Pinpoint the cell where the given text exists, returning its [X, Y] midpoint coordinate. 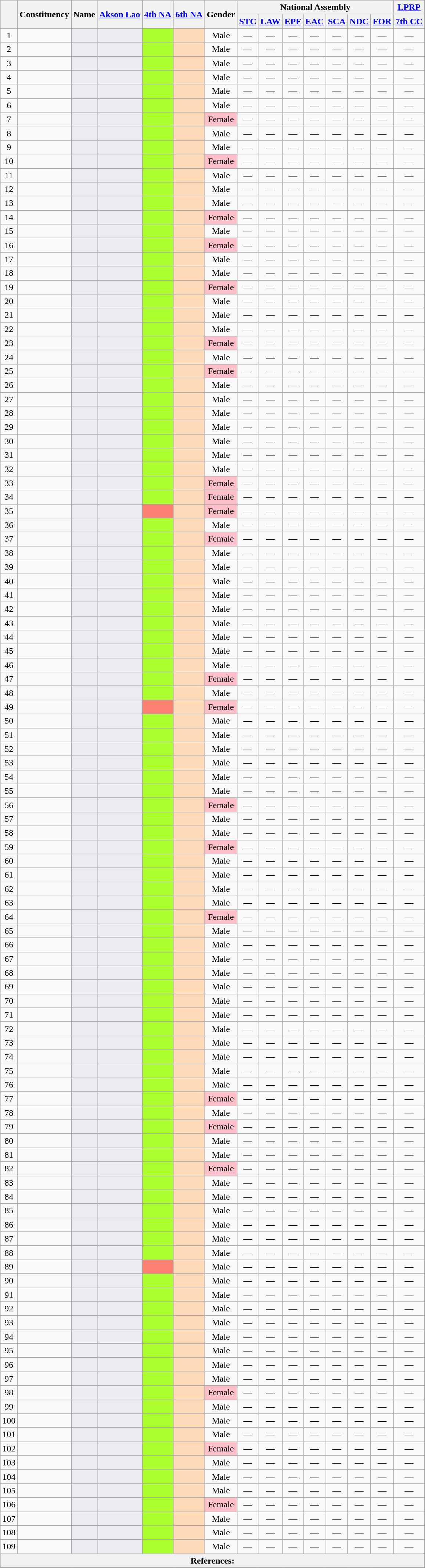
108 [9, 1533]
13 [9, 203]
83 [9, 1183]
17 [9, 259]
4 [9, 77]
SCA [336, 21]
78 [9, 1113]
FOR [382, 21]
1 [9, 35]
43 [9, 623]
94 [9, 1337]
76 [9, 1085]
38 [9, 553]
28 [9, 413]
53 [9, 763]
7th CC [409, 21]
109 [9, 1547]
96 [9, 1365]
6th NA [189, 14]
93 [9, 1323]
102 [9, 1449]
85 [9, 1211]
74 [9, 1057]
60 [9, 861]
101 [9, 1435]
73 [9, 1043]
46 [9, 665]
58 [9, 833]
42 [9, 609]
61 [9, 875]
63 [9, 903]
98 [9, 1393]
Constituency [44, 14]
88 [9, 1253]
National Assembly [316, 7]
52 [9, 749]
44 [9, 637]
54 [9, 777]
48 [9, 693]
47 [9, 679]
24 [9, 357]
91 [9, 1294]
26 [9, 385]
Akson Lao [120, 14]
5 [9, 91]
LPRP [409, 7]
16 [9, 245]
4th NA [158, 14]
41 [9, 595]
30 [9, 441]
NDC [359, 21]
36 [9, 525]
34 [9, 497]
8 [9, 133]
15 [9, 231]
2 [9, 49]
3 [9, 63]
99 [9, 1407]
Name [84, 14]
89 [9, 1267]
77 [9, 1099]
56 [9, 805]
6 [9, 105]
20 [9, 301]
EPF [293, 21]
49 [9, 707]
21 [9, 315]
31 [9, 455]
57 [9, 819]
23 [9, 343]
70 [9, 1001]
62 [9, 889]
105 [9, 1490]
69 [9, 987]
12 [9, 189]
103 [9, 1462]
80 [9, 1141]
79 [9, 1127]
45 [9, 651]
EAC [314, 21]
82 [9, 1169]
51 [9, 735]
32 [9, 469]
65 [9, 931]
10 [9, 161]
97 [9, 1379]
81 [9, 1155]
84 [9, 1197]
107 [9, 1519]
STC [248, 21]
14 [9, 217]
66 [9, 945]
87 [9, 1239]
104 [9, 1476]
25 [9, 371]
22 [9, 329]
50 [9, 721]
40 [9, 581]
72 [9, 1029]
59 [9, 847]
39 [9, 567]
18 [9, 273]
Gender [221, 14]
71 [9, 1015]
55 [9, 791]
References: [212, 1561]
90 [9, 1281]
LAW [270, 21]
35 [9, 511]
19 [9, 287]
9 [9, 147]
75 [9, 1071]
27 [9, 399]
37 [9, 539]
33 [9, 483]
86 [9, 1225]
64 [9, 917]
29 [9, 427]
100 [9, 1421]
11 [9, 175]
95 [9, 1351]
106 [9, 1504]
68 [9, 973]
67 [9, 959]
92 [9, 1309]
7 [9, 119]
